Find where the given text appears and provide that cell's center as (X, Y) coordinate. 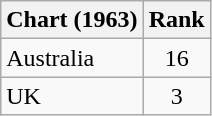
Rank (176, 20)
Australia (72, 58)
3 (176, 96)
16 (176, 58)
UK (72, 96)
Chart (1963) (72, 20)
